Return [x, y] of the center of cell containing provided text 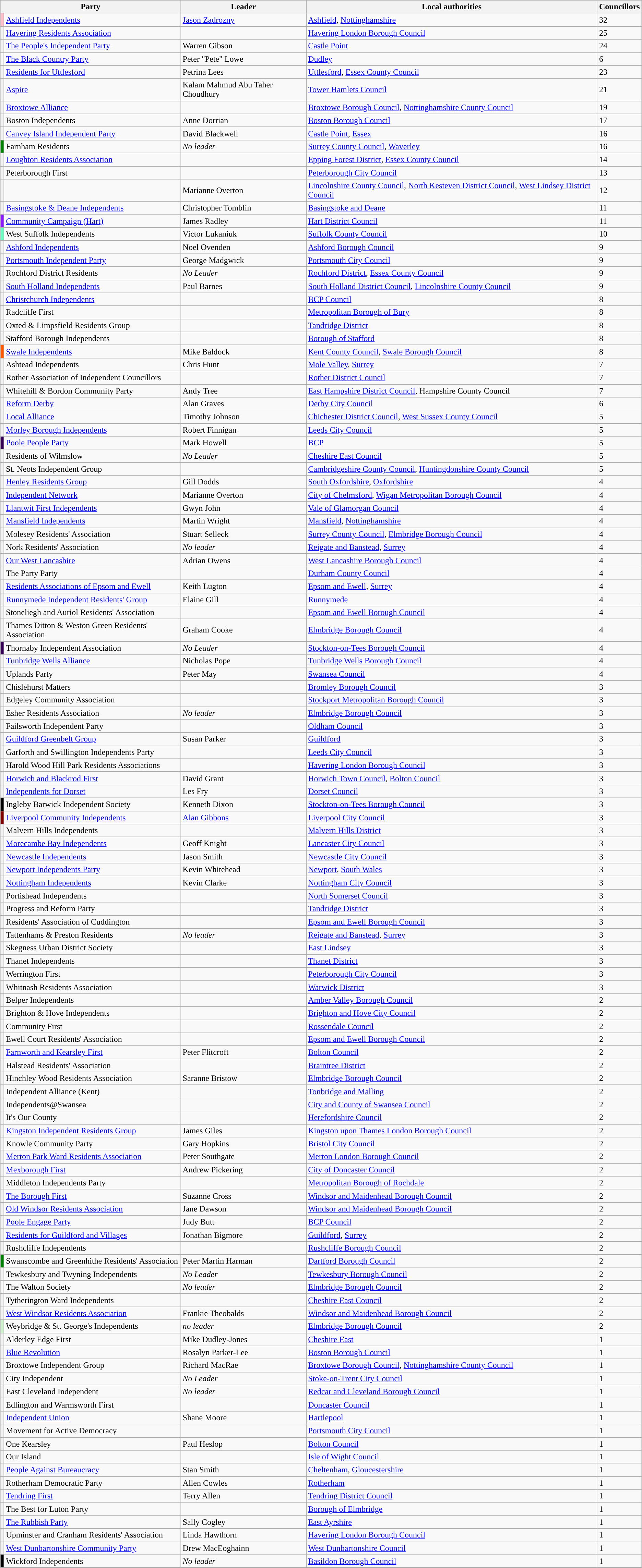
Durham County Council [452, 573]
Basingstoke and Deane [452, 208]
Independent Alliance (Kent) [93, 1091]
Uttlesford, Essex County Council [452, 72]
Rochford District, Essex County Council [452, 273]
Andy Tree [243, 390]
Redcar and Cleveland Borough Council [452, 1391]
Peter Southgate [243, 1157]
George Madgwick [243, 260]
Independent Network [93, 495]
Tunbridge Wells Borough Council [452, 661]
Upminster and Cranham Residents' Association [93, 1535]
Party [91, 7]
West Suffolk Independents [93, 234]
Thames Ditton & Weston Green Residents' Association [93, 630]
Guildford [452, 739]
South Holland District Council, Lincolnshire County Council [452, 286]
Warwick District [452, 987]
Basingstoke & Deane Independents [93, 208]
The Best for Luton Party [93, 1509]
Keith Lugton [243, 586]
East Lindsey [452, 948]
Old Windsor Residents Association [93, 1209]
Mansfield Independents [93, 521]
Morecambe Bay Independents [93, 844]
Jonathan Bigmore [243, 1235]
Martin Wright [243, 521]
Drew MacEoghainn [243, 1548]
The Black Country Party [93, 59]
Robert Finnigan [243, 430]
Merton London Borough Council [452, 1157]
10 [619, 234]
Shane Moore [243, 1418]
Gary Hopkins [243, 1144]
21 [619, 90]
Thanet District [452, 961]
Tonbridge and Malling [452, 1091]
Jason Smith [243, 857]
Farnworth and Kearsley First [93, 1052]
Rother District Council [452, 377]
Ashfield, Nottinghamshire [452, 20]
Ashford Independents [93, 247]
Christchurch Independents [93, 299]
Kenneth Dixon [243, 804]
Liverpool City Council [452, 818]
Guildford Greenbelt Group [93, 739]
The Party Party [93, 573]
Our Island [93, 1457]
Newport Independents Party [93, 870]
City and County of Swansea Council [452, 1105]
Tewkesbury and Twyning Independents [93, 1274]
One Kearsley [93, 1444]
City of Chelmsford, Wigan Metropolitan Borough Council [452, 495]
BCP [452, 443]
The People's Independent Party [93, 46]
Metropolitan Borough of Bury [452, 312]
Residents Associations of Epsom and Ewell [93, 586]
Edgeley Community Association [93, 700]
Tytherington Ward Independents [93, 1300]
James Giles [243, 1131]
Poole People Party [93, 443]
17 [619, 120]
City Independent [93, 1378]
South Oxfordshire, Oxfordshire [452, 482]
Tendring First [93, 1496]
Independent Union [93, 1418]
Residents of Wilmslow [93, 456]
Linda Hawthorn [243, 1535]
Kingston upon Thames London Borough Council [452, 1131]
Canvey Island Independent Party [93, 133]
Oxted & Limpsfield Residents Group [93, 325]
Peter Flitcroft [243, 1052]
Frankie Theobalds [243, 1313]
Mike Dudley-Jones [243, 1339]
Hinchley Wood Residents Association [93, 1078]
Residents for Guildford and Villages [93, 1235]
Community Campaign (Hart) [93, 221]
Les Fry [243, 791]
Stockport Metropolitan Borough Council [452, 700]
East Hampshire District Council, Hampshire County Council [452, 390]
Swansea Council [452, 674]
Wickford Independents [93, 1561]
Residents for Uttlesford [93, 72]
23 [619, 72]
James Radley [243, 221]
Swanscombe and Greenhithe Residents' Association [93, 1261]
Sally Cogley [243, 1522]
25 [619, 33]
Broxtowe Independent Group [93, 1365]
Doncaster Council [452, 1404]
Newcastle Independents [93, 857]
Surrey County Council, Waverley [452, 146]
13 [619, 172]
Belper Independents [93, 1000]
Mexborough First [93, 1170]
Dorset Council [452, 791]
Morley Borough Independents [93, 430]
Peter "Pete" Lowe [243, 59]
Christopher Tomblin [243, 208]
Leader [243, 7]
Hart District Council [452, 221]
Kevin Clarke [243, 883]
Brighton & Hove Independents [93, 1013]
Kent County Council, Swale Borough Council [452, 351]
Richard MacRae [243, 1365]
Andrew Pickering [243, 1170]
Ashtead Independents [93, 364]
Progress and Reform Party [93, 909]
Aspire [93, 90]
Chichester District Council, West Sussex County Council [452, 417]
Victor Lukaniuk [243, 234]
Castle Point [452, 46]
Peterborough First [93, 172]
Portsmouth Independent Party [93, 260]
Councillors [619, 7]
Knowle Community Party [93, 1144]
Isle of Wight Council [452, 1457]
Rochford District Residents [93, 273]
Runnymede Independent Residents' Group [93, 600]
Cambridgeshire County Council, Huntingdonshire County Council [452, 469]
Dartford Borough Council [452, 1261]
Basildon Borough Council [452, 1561]
Thornaby Independent Association [93, 648]
Terry Allen [243, 1496]
Boston Independents [93, 120]
East Ayrshire [452, 1522]
Judy Butt [243, 1222]
Uplands Party [93, 674]
Malvern Hills District [452, 831]
Newcastle City Council [452, 857]
Newport, South Wales [452, 870]
Peter Martin Harman [243, 1261]
Malvern Hills Independents [93, 831]
Ewell Court Residents' Association [93, 1039]
Jane Dawson [243, 1209]
Anne Dorrian [243, 120]
Rushcliffe Borough Council [452, 1248]
Timothy Johnson [243, 417]
Noel Ovenden [243, 247]
Merton Park Ward Residents Association [93, 1157]
Harold Wood Hill Park Residents Associations [93, 765]
Mike Baldock [243, 351]
Petrina Lees [243, 72]
Derby City Council [452, 404]
Warren Gibson [243, 46]
Skegness Urban District Society [93, 948]
It's Our County [93, 1118]
David Blackwell [243, 133]
West Windsor Residents Association [93, 1313]
Epsom and Ewell, Surrey [452, 586]
Tattenhams & Preston Residents [93, 935]
24 [619, 46]
Suzanne Cross [243, 1196]
Rosalyn Parker-Lee [243, 1352]
Adrian Owens [243, 560]
Poole Engage Party [93, 1222]
City of Doncaster Council [452, 1170]
Stafford Borough Independents [93, 338]
David Grant [243, 778]
West Dunbartonshire Community Party [93, 1548]
Horwich and Blackrod First [93, 778]
Nicholas Pope [243, 661]
Guildford, Surrey [452, 1235]
Thanet Independents [93, 961]
Portishead Independents [93, 896]
Mark Howell [243, 443]
Ashfield Independents [93, 20]
West Lancashire Borough Council [452, 560]
Havering Residents Association [93, 33]
Stuart Selleck [243, 534]
Blue Revolution [93, 1352]
Chislehurst Matters [93, 687]
Lincolnshire County Council, North Kesteven District Council, West Lindsey District Council [452, 191]
Ingleby Barwick Independent Society [93, 804]
Bristol City Council [452, 1144]
North Somerset Council [452, 896]
Whitnash Residents Association [93, 987]
Molesey Residents' Association [93, 534]
Stoneliegh and Auriol Residents' Association [93, 613]
Brighton and Hove City Council [452, 1013]
Broxtowe Alliance [93, 107]
Paul Barnes [243, 286]
no leader [243, 1326]
Allen Cowles [243, 1483]
Rushcliffe Independents [93, 1248]
Alderley Edge First [93, 1339]
Peter May [243, 674]
Elaine Gill [243, 600]
Community First [93, 1026]
Castle Point, Essex [452, 133]
Hartlepool [452, 1418]
12 [619, 191]
Kevin Whitehead [243, 870]
Chris Hunt [243, 364]
Oldham Council [452, 726]
Runnymede [452, 600]
Tower Hamlets Council [452, 90]
Tewkesbury Borough Council [452, 1274]
The Rubbish Party [93, 1522]
Mole Valley, Surrey [452, 364]
Horwich Town Council, Bolton Council [452, 778]
Our West Lancashire [93, 560]
Alan Gibbons [243, 818]
Kingston Independent Residents Group [93, 1131]
Nottingham City Council [452, 883]
14 [619, 159]
Stan Smith [243, 1470]
Local Alliance [93, 417]
Whitehill & Bordon Community Party [93, 390]
Metropolitan Borough of Rochdale [452, 1183]
Vale of Glamorgan Council [452, 508]
Mansfield, Nottinghamshire [452, 521]
Tunbridge Wells Alliance [93, 661]
Cheshire East [452, 1339]
Radcliffe First [93, 312]
Garforth and Swillington Independents Party [93, 752]
East Cleveland Independent [93, 1391]
Rother Association of Independent Councillors [93, 377]
Failsworth Independent Party [93, 726]
Borough of Stafford [452, 338]
Llantwit First Independents [93, 508]
Rotherham Democratic Party [93, 1483]
Liverpool Community Independents [93, 818]
Cheltenham, Gloucestershire [452, 1470]
Stoke-on-Trent City Council [452, 1378]
Farnham Residents [93, 146]
Dudley [452, 59]
South Holland Independents [93, 286]
Paul Heslop [243, 1444]
Gwyn John [243, 508]
Rossendale Council [452, 1026]
Amber Valley Borough Council [452, 1000]
Alan Graves [243, 404]
Halstead Residents' Association [93, 1065]
St. Neots Independent Group [93, 469]
Local authorities [452, 7]
Geoff Knight [243, 844]
Surrey County Council, Elmbridge Borough Council [452, 534]
Loughton Residents Association [93, 159]
19 [619, 107]
Lancaster City Council [452, 844]
Rotherham [452, 1483]
Bromley Borough Council [452, 687]
Saranne Bristow [243, 1078]
Swale Independents [93, 351]
Weybridge & St. George's Independents [93, 1326]
Residents' Association of Cuddington [93, 922]
Suffolk County Council [452, 234]
Independents@Swansea [93, 1105]
Ashford Borough Council [452, 247]
People Against Bureaucracy [93, 1470]
Susan Parker [243, 739]
West Dunbartonshire Council [452, 1548]
Nottingham Independents [93, 883]
Movement for Active Democracy [93, 1431]
Borough of Elmbridge [452, 1509]
Esher Residents Association [93, 713]
Herefordshire Council [452, 1118]
Middleton Independents Party [93, 1183]
Tendring District Council [452, 1496]
The Walton Society [93, 1287]
Jason Zadrozny [243, 20]
Epping Forest District, Essex County Council [452, 159]
Henley Residents Group [93, 482]
Werrington First [93, 974]
Edlington and Warmsworth First [93, 1404]
Gill Dodds [243, 482]
Nork Residents' Association [93, 547]
32 [619, 20]
Independents for Dorset [93, 791]
The Borough First [93, 1196]
Kalam Mahmud Abu Taher Choudhury [243, 90]
Graham Cooke [243, 630]
Reform Derby [93, 404]
Braintree District [452, 1065]
